Extract the [x, y] coordinate from the center of the cell holding the provided text.  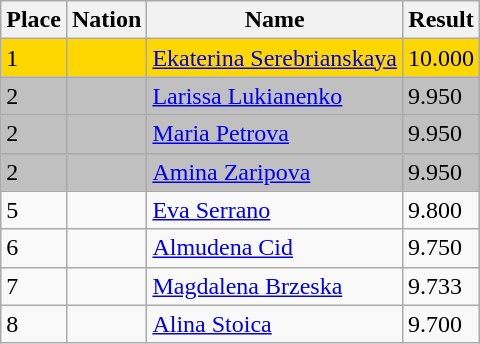
Eva Serrano [275, 210]
Alina Stoica [275, 324]
5 [34, 210]
Result [440, 20]
9.800 [440, 210]
6 [34, 248]
Name [275, 20]
Ekaterina Serebrianskaya [275, 58]
Place [34, 20]
9.733 [440, 286]
9.750 [440, 248]
10.000 [440, 58]
Almudena Cid [275, 248]
9.700 [440, 324]
7 [34, 286]
Magdalena Brzeska [275, 286]
8 [34, 324]
1 [34, 58]
Amina Zaripova [275, 172]
Maria Petrova [275, 134]
Nation [106, 20]
Larissa Lukianenko [275, 96]
